Capture the cell that displays the provided text and extract its (x, y) central coordinate. 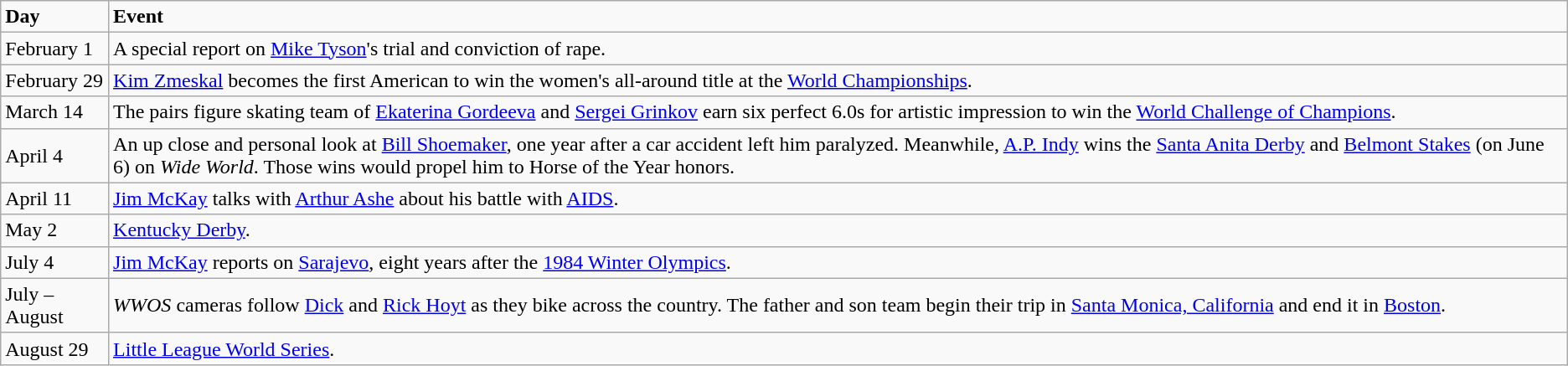
July – August (55, 305)
Day (55, 17)
Little League World Series. (838, 348)
Kim Zmeskal becomes the first American to win the women's all-around title at the World Championships. (838, 80)
Jim McKay talks with Arthur Ashe about his battle with AIDS. (838, 198)
Event (838, 17)
March 14 (55, 112)
Kentucky Derby. (838, 230)
July 4 (55, 262)
April 11 (55, 198)
A special report on Mike Tyson's trial and conviction of rape. (838, 49)
Jim McKay reports on Sarajevo, eight years after the 1984 Winter Olympics. (838, 262)
February 29 (55, 80)
August 29 (55, 348)
February 1 (55, 49)
May 2 (55, 230)
April 4 (55, 156)
